Search for the cell housing the specified text and yield its [X, Y] center coordinate. 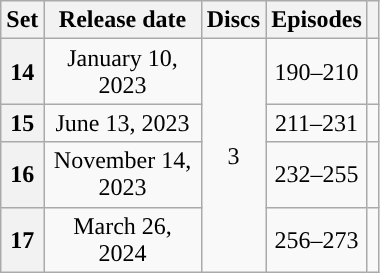
Set [22, 20]
3 [233, 156]
January 10, 2023 [122, 72]
Release date [122, 20]
Episodes [317, 20]
Discs [233, 20]
190–210 [317, 72]
14 [22, 72]
256–273 [317, 240]
232–255 [317, 174]
November 14, 2023 [122, 174]
211–231 [317, 123]
June 13, 2023 [122, 123]
15 [22, 123]
17 [22, 240]
March 26, 2024 [122, 240]
16 [22, 174]
